Extract the (x, y) coordinate from the center of the cell holding the provided text.  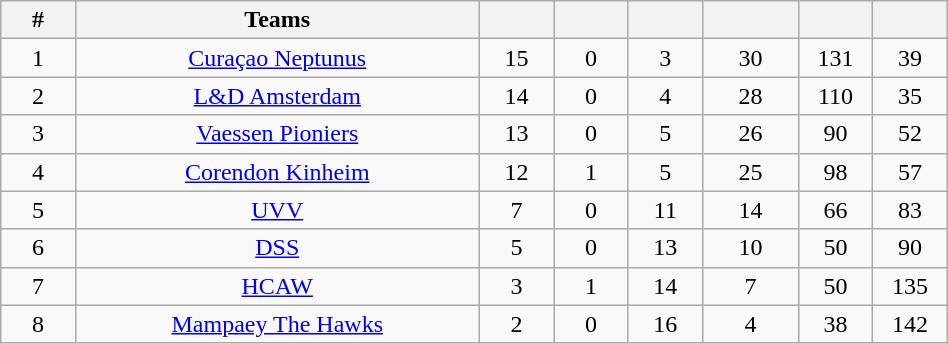
15 (516, 58)
25 (751, 172)
39 (910, 58)
110 (835, 96)
142 (910, 324)
26 (751, 134)
Curaçao Neptunus (277, 58)
30 (751, 58)
11 (665, 210)
Teams (277, 20)
135 (910, 286)
16 (665, 324)
UVV (277, 210)
12 (516, 172)
Mampaey The Hawks (277, 324)
10 (751, 248)
Vaessen Pioniers (277, 134)
66 (835, 210)
DSS (277, 248)
Corendon Kinheim (277, 172)
35 (910, 96)
131 (835, 58)
HCAW (277, 286)
# (38, 20)
28 (751, 96)
8 (38, 324)
57 (910, 172)
38 (835, 324)
L&D Amsterdam (277, 96)
6 (38, 248)
83 (910, 210)
98 (835, 172)
52 (910, 134)
